From the cell containing the given text, extract its center point as [X, Y] coordinate. 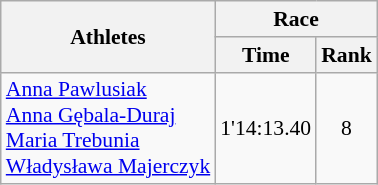
Rank [346, 55]
Time [266, 55]
Athletes [108, 36]
8 [346, 128]
Anna PawlusiakAnna Gębala-DurajMaria TrebuniaWładysława Majerczyk [108, 128]
Race [296, 19]
1'14:13.40 [266, 128]
